Provide the (x, y) coordinate of the cell's center where the given text is located.  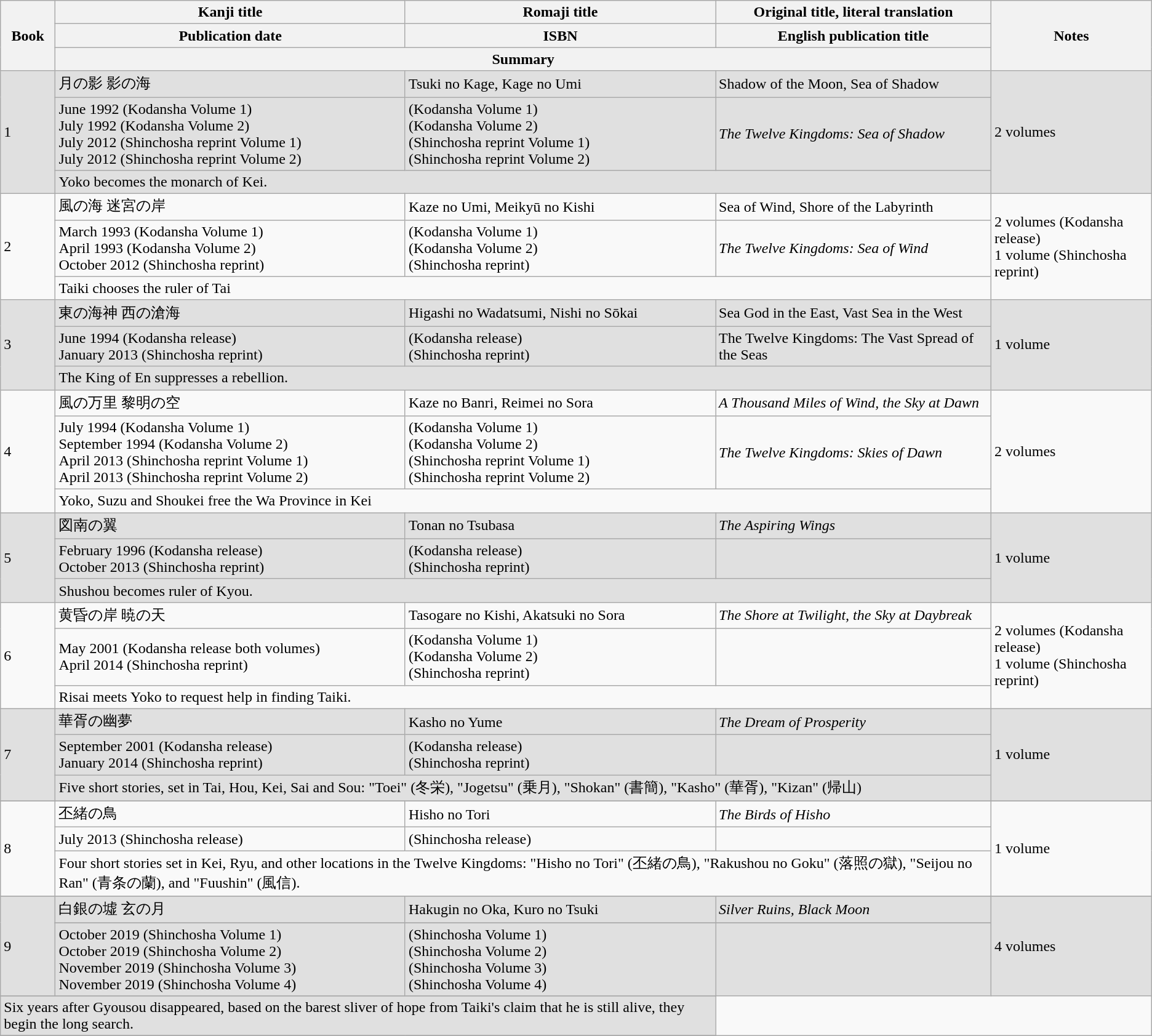
Kanji title (230, 12)
3 (28, 345)
Shushou becomes ruler of Kyou. (523, 590)
The Birds of Hisho (854, 814)
Original title, literal translation (854, 12)
6 (28, 655)
黄昏の岸 暁の天 (230, 616)
Sea God in the East, Vast Sea in the West (854, 313)
The Shore at Twilight, the Sky at Daybreak (854, 616)
September 2001 (Kodansha release) January 2014 (Shinchosha reprint) (230, 755)
The Aspiring Wings (854, 526)
4 volumes (1072, 946)
(Shinchosha release) (560, 839)
The Twelve Kingdoms: Skies of Dawn (854, 453)
風の万里 黎明の空 (230, 403)
9 (28, 946)
June 1994 (Kodansha release) January 2013 (Shinchosha reprint) (230, 346)
Tsuki no Kage, Kage no Umi (560, 84)
4 (28, 451)
English publication title (854, 36)
Notes (1072, 36)
The Twelve Kingdoms: Sea of Shadow (854, 134)
華胥の幽夢 (230, 721)
Kasho no Yume (560, 721)
東の海神 西の滄海 (230, 313)
October 2019 (Shinchosha Volume 1) October 2019 (Shinchosha Volume 2) November 2019 (Shinchosha Volume 3) November 2019 (Shinchosha Volume 4) (230, 959)
Book (28, 36)
Tasogare no Kishi, Akatsuki no Sora (560, 616)
The Twelve Kingdoms: The Vast Spread of the Seas (854, 346)
Hakugin no Oka, Kuro no Tsuki (560, 910)
Kaze no Banri, Reimei no Sora (560, 403)
8 (28, 848)
Tonan no Tsubasa (560, 526)
Romaji title (560, 12)
Six years after Gyousou disappeared, based on the barest sliver of hope from Taiki's claim that he is still alive, they begin the long search. (358, 1016)
7 (28, 755)
Taiki chooses the ruler of Tai (523, 288)
Yoko, Suzu and Shoukei free the Wa Province in Kei (523, 501)
2 (28, 247)
A Thousand Miles of Wind, the Sky at Dawn (854, 403)
Shadow of the Moon, Sea of Shadow (854, 84)
July 2013 (Shinchosha release) (230, 839)
風の海 迷宮の岸 (230, 207)
5 (28, 558)
March 1993 (Kodansha Volume 1) April 1993 (Kodansha Volume 2) October 2012 (Shinchosha reprint) (230, 248)
丕緒の鳥 (230, 814)
ISBN (560, 36)
Kaze no Umi, Meikyū no Kishi (560, 207)
Risai meets Yoko to request help in finding Taiki. (523, 697)
Silver Ruins, Black Moon (854, 910)
Hisho no Tori (560, 814)
The King of En suppresses a rebellion. (523, 378)
Sea of Wind, Shore of the Labyrinth (854, 207)
July 1994 (Kodansha Volume 1) September 1994 (Kodansha Volume 2) April 2013 (Shinchosha reprint Volume 1) April 2013 (Shinchosha reprint Volume 2) (230, 453)
The Dream of Prosperity (854, 721)
白銀の墟 玄の月 (230, 910)
1 (28, 132)
February 1996 (Kodansha release) October 2013 (Shinchosha reprint) (230, 559)
Yoko becomes the monarch of Kei. (523, 182)
May 2001 (Kodansha release both volumes) April 2014 (Shinchosha reprint) (230, 657)
Higashi no Wadatsumi, Nishi no Sōkai (560, 313)
The Twelve Kingdoms: Sea of Wind (854, 248)
月の影 影の海 (230, 84)
Publication date (230, 36)
図南の翼 (230, 526)
Summary (523, 59)
June 1992 (Kodansha Volume 1) July 1992 (Kodansha Volume 2) July 2012 (Shinchosha reprint Volume 1) July 2012 (Shinchosha reprint Volume 2) (230, 134)
Five short stories, set in Tai, Hou, Kei, Sai and Sou: "Toei" (冬栄), "Jogetsu" (乗月), "Shokan" (書簡), "Kasho" (華胥), "Kizan" (帰山) (523, 788)
(Shinchosha Volume 1) (Shinchosha Volume 2) (Shinchosha Volume 3) (Shinchosha Volume 4) (560, 959)
